Provide the (X, Y) coordinate of the cell's center where the given text is located.  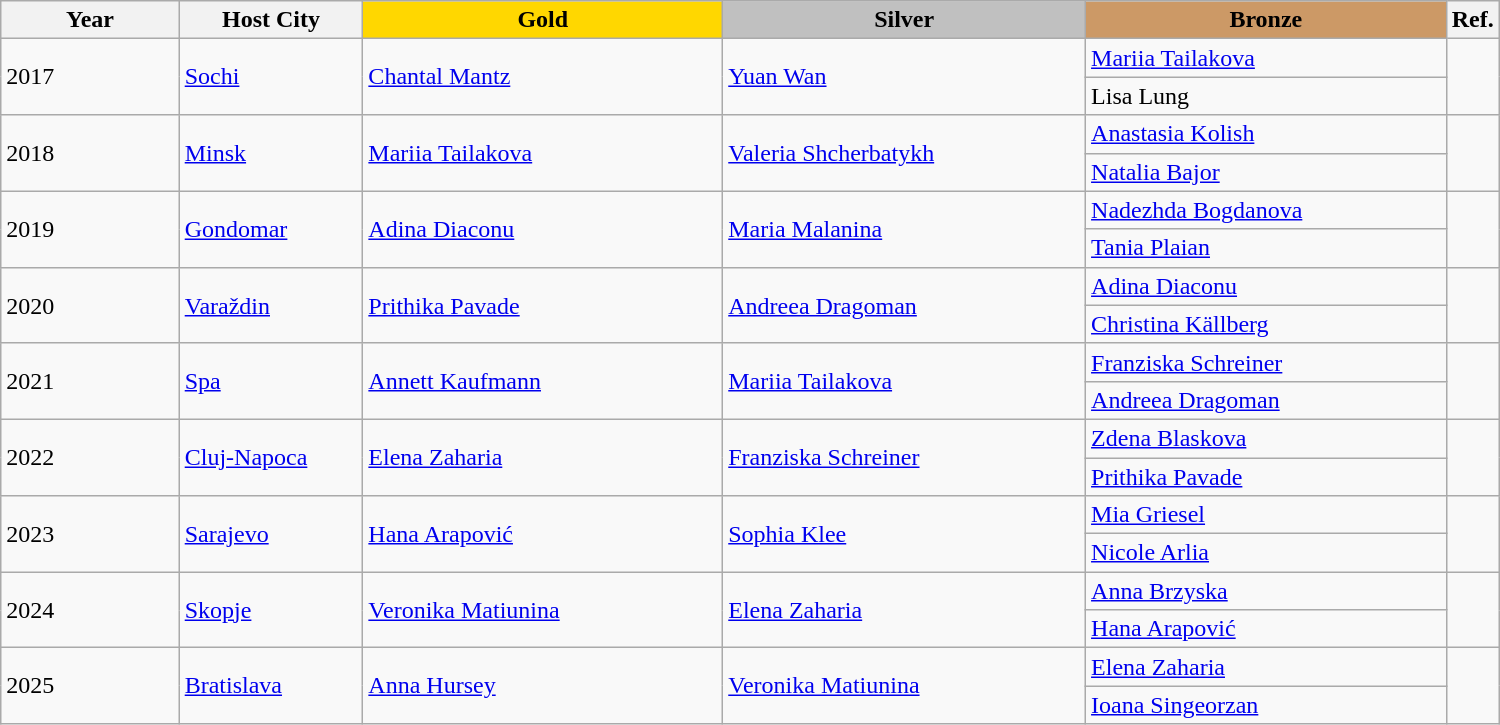
Bratislava (271, 686)
Valeria Shcherbatykh (904, 153)
Christina Källberg (1266, 324)
Ioana Singeorzan (1266, 705)
2020 (90, 305)
Zdena Blaskova (1266, 438)
Host City (271, 20)
Lisa Lung (1266, 96)
Nicole Arlia (1266, 553)
Cluj-Napoca (271, 457)
Yuan Wan (904, 77)
Varaždin (271, 305)
Skopje (271, 610)
Nadezhda Bogdanova (1266, 210)
2018 (90, 153)
Year (90, 20)
Anastasia Kolish (1266, 134)
Chantal Mantz (543, 77)
2025 (90, 686)
Mia Griesel (1266, 515)
2017 (90, 77)
2021 (90, 381)
Sochi (271, 77)
Annett Kaufmann (543, 381)
Bronze (1266, 20)
2019 (90, 229)
2023 (90, 534)
Sarajevo (271, 534)
Gold (543, 20)
Natalia Bajor (1266, 172)
2024 (90, 610)
Anna Brzyska (1266, 591)
Gondomar (271, 229)
Ref. (1472, 20)
Anna Hursey (543, 686)
Silver (904, 20)
Sophia Klee (904, 534)
Maria Malanina (904, 229)
Spa (271, 381)
Tania Plaian (1266, 248)
Minsk (271, 153)
2022 (90, 457)
